Extract the [x, y] coordinate from the center of the cell holding the provided text.  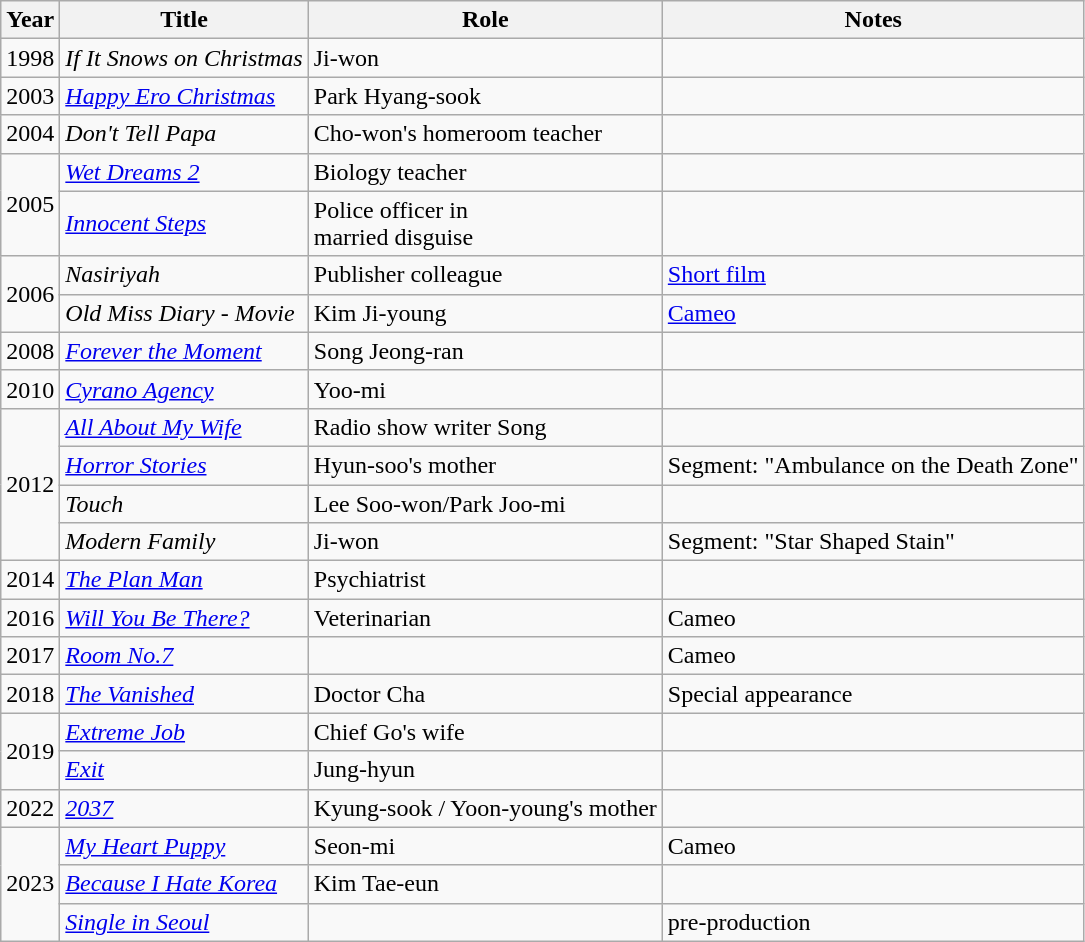
Short film [873, 275]
Wet Dreams 2 [184, 172]
2037 [184, 808]
2012 [30, 484]
The Plan Man [184, 580]
Segment: "Ambulance on the Death Zone" [873, 465]
2003 [30, 96]
Innocent Steps [184, 224]
Lee Soo-won/Park Joo-mi [485, 503]
2006 [30, 294]
My Heart Puppy [184, 846]
2023 [30, 884]
Modern Family [184, 542]
Kyung-sook / Yoon-young's mother [485, 808]
Because I Hate Korea [184, 884]
2019 [30, 751]
pre-production [873, 922]
Forever the Moment [184, 351]
Segment: "Star Shaped Stain" [873, 542]
2018 [30, 694]
2008 [30, 351]
Don't Tell Papa [184, 134]
Psychiatrist [485, 580]
Notes [873, 20]
Will You Be There? [184, 618]
If It Snows on Christmas [184, 58]
Exit [184, 770]
Seon-mi [485, 846]
Chief Go's wife [485, 732]
Biology teacher [485, 172]
Nasiriyah [184, 275]
Role [485, 20]
Happy Ero Christmas [184, 96]
Police officer in married disguise [485, 224]
Radio show writer Song [485, 427]
Publisher colleague [485, 275]
2010 [30, 389]
Yoo-mi [485, 389]
Jung-hyun [485, 770]
Horror Stories [184, 465]
2016 [30, 618]
2014 [30, 580]
Single in Seoul [184, 922]
Kim Ji-young [485, 313]
The Vanished [184, 694]
2005 [30, 204]
Title [184, 20]
Kim Tae-eun [485, 884]
Old Miss Diary - Movie [184, 313]
Hyun-soo's mother [485, 465]
All About My Wife [184, 427]
1998 [30, 58]
2004 [30, 134]
Doctor Cha [485, 694]
2017 [30, 656]
Touch [184, 503]
Year [30, 20]
Song Jeong-ran [485, 351]
Park Hyang-sook [485, 96]
Room No.7 [184, 656]
Extreme Job [184, 732]
Special appearance [873, 694]
Cho-won's homeroom teacher [485, 134]
Veterinarian [485, 618]
Cyrano Agency [184, 389]
2022 [30, 808]
